Determine the (x, y) coordinate at the center of the cell enclosing the given text.  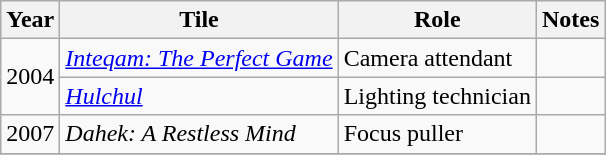
2007 (30, 134)
Hulchul (199, 96)
Notes (570, 20)
Role (437, 20)
Tile (199, 20)
Camera attendant (437, 58)
Year (30, 20)
Inteqam: The Perfect Game (199, 58)
2004 (30, 77)
Lighting technician (437, 96)
Focus puller (437, 134)
Dahek: A Restless Mind (199, 134)
